Provide the [X, Y] coordinate of the cell's center where the given text is located.  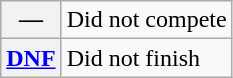
— [31, 20]
DNF [31, 58]
Did not compete [146, 20]
Did not finish [146, 58]
